Scan for the cell matching the given text and deliver its [x, y] coordinate at center. 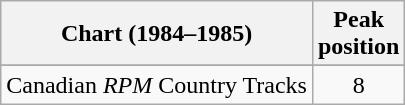
Canadian RPM Country Tracks [157, 85]
Peakposition [358, 34]
Chart (1984–1985) [157, 34]
8 [358, 85]
